Pinpoint the cell where the given text exists, returning its [x, y] midpoint coordinate. 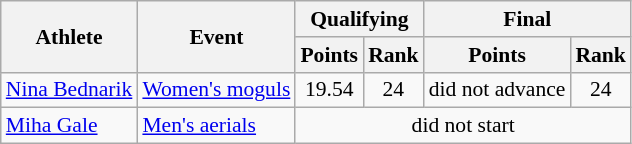
Qualifying [359, 19]
19.54 [329, 90]
Women's moguls [216, 90]
did not start [463, 126]
Miha Gale [70, 126]
did not advance [498, 90]
Final [528, 19]
Athlete [70, 36]
Event [216, 36]
Men's aerials [216, 126]
Nina Bednarik [70, 90]
